Scan for the cell matching the given text and deliver its [X, Y] coordinate at center. 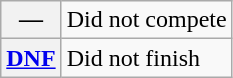
Did not compete [146, 20]
Did not finish [146, 58]
— [31, 20]
DNF [31, 58]
